Determine the (x, y) coordinate at the center of the cell enclosing the given text.  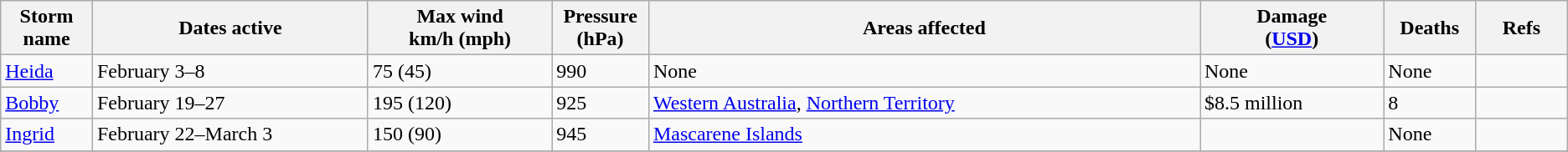
Bobby (47, 103)
Pressure(hPa) (601, 28)
Damage(USD) (1292, 28)
Mascarene Islands (924, 134)
Ingrid (47, 134)
945 (601, 134)
Storm name (47, 28)
150 (90) (459, 134)
990 (601, 71)
Areas affected (924, 28)
Max windkm/h (mph) (459, 28)
8 (1430, 103)
Dates active (230, 28)
195 (120) (459, 103)
Deaths (1430, 28)
75 (45) (459, 71)
$8.5 million (1292, 103)
February 19–27 (230, 103)
February 3–8 (230, 71)
Heida (47, 71)
February 22–March 3 (230, 134)
Western Australia, Northern Territory (924, 103)
925 (601, 103)
Refs (1521, 28)
